Search for the cell housing the specified text and yield its [x, y] center coordinate. 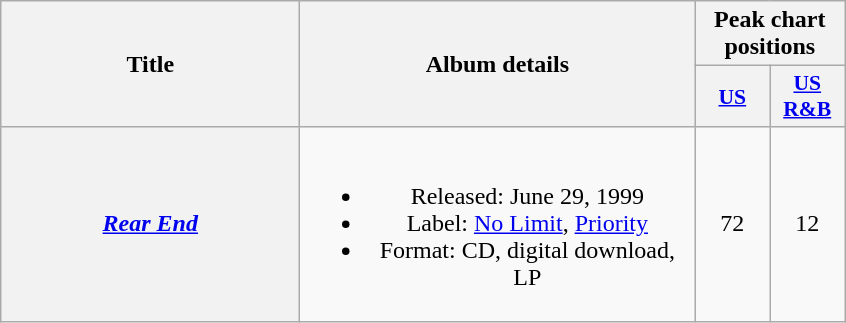
US R&B [808, 96]
12 [808, 224]
US [732, 96]
Album details [498, 64]
Peak chart positions [770, 34]
Title [150, 64]
Released: June 29, 1999Label: No Limit, PriorityFormat: CD, digital download, LP [498, 224]
72 [732, 224]
Rear End [150, 224]
